Pinpoint the cell where the given text exists, returning its [x, y] midpoint coordinate. 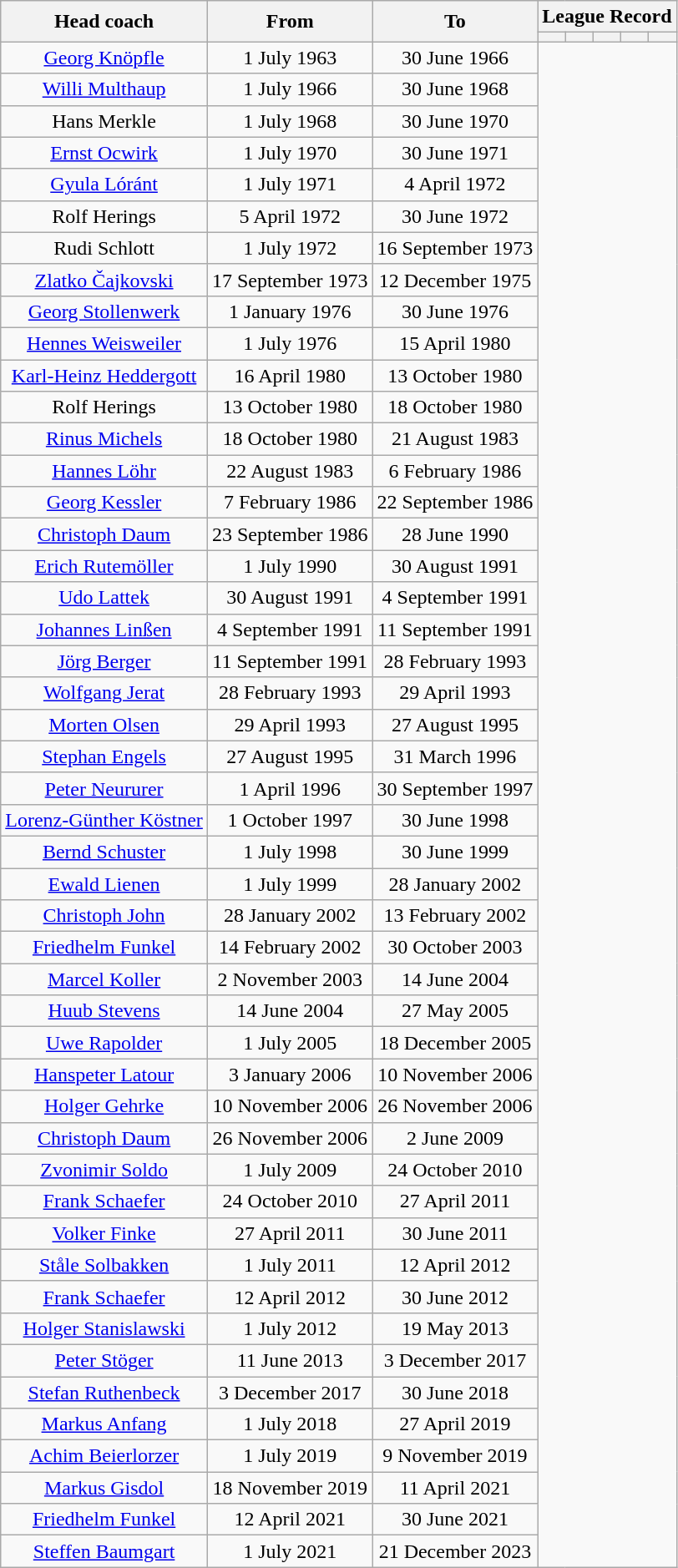
Georg Stollenwerk [104, 311]
Erich Rutemöller [104, 566]
Georg Kessler [104, 503]
14 February 2002 [290, 948]
30 September 1997 [455, 788]
Rinus Michels [104, 439]
30 June 1968 [455, 89]
Marcel Koller [104, 979]
Stephan Engels [104, 756]
1 January 1976 [290, 311]
Peter Neururer [104, 788]
Morten Olsen [104, 725]
Ernst Ocwirk [104, 153]
1 July 1972 [290, 248]
5 April 1972 [290, 216]
Markus Gisdol [104, 1488]
Christoph John [104, 916]
Karl-Heinz Heddergott [104, 375]
Peter Stöger [104, 1360]
30 June 2021 [455, 1520]
16 April 1980 [290, 375]
30 June 1998 [455, 820]
17 September 1973 [290, 280]
Lorenz-Günther Köstner [104, 820]
Udo Lattek [104, 598]
1 July 1968 [290, 121]
1 July 1999 [290, 884]
12 April 2021 [290, 1520]
1 July 2018 [290, 1424]
1 July 1963 [290, 58]
Uwe Rapolder [104, 1043]
22 September 1986 [455, 503]
Stefan Ruthenbeck [104, 1392]
30 June 1976 [455, 311]
28 June 1990 [455, 534]
30 June 1970 [455, 121]
Bernd Schuster [104, 852]
31 March 1996 [455, 756]
15 April 1980 [455, 343]
1 July 1970 [290, 153]
Hannes Löhr [104, 471]
Rudi Schlott [104, 248]
Ståle Solbakken [104, 1265]
1 July 2012 [290, 1328]
4 April 1972 [455, 185]
Zlatko Čajkovski [104, 280]
Huub Stevens [104, 1011]
1 July 1971 [290, 185]
Hennes Weisweiler [104, 343]
1 July 1990 [290, 566]
Holger Stanislawski [104, 1328]
30 June 1999 [455, 852]
Gyula Lóránt [104, 185]
2 November 2003 [290, 979]
21 August 1983 [455, 439]
18 December 2005 [455, 1043]
2 June 2009 [455, 1138]
Ewald Lienen [104, 884]
1 July 2011 [290, 1265]
Jörg Berger [104, 661]
1 July 1966 [290, 89]
3 January 2006 [290, 1075]
Johannes Linßen [104, 630]
18 November 2019 [290, 1488]
Volker Finke [104, 1233]
Hanspeter Latour [104, 1075]
1 July 2009 [290, 1170]
11 April 2021 [455, 1488]
Steffen Baumgart [104, 1551]
7 February 1986 [290, 503]
Achim Beierlorzer [104, 1456]
30 June 2012 [455, 1297]
22 August 1983 [290, 471]
11 June 2013 [290, 1360]
1 July 1976 [290, 343]
1 October 1997 [290, 820]
1 July 2019 [290, 1456]
13 February 2002 [455, 916]
30 June 1971 [455, 153]
To [455, 22]
From [290, 22]
Hans Merkle [104, 121]
27 April 2019 [455, 1424]
Markus Anfang [104, 1424]
30 June 1972 [455, 216]
Georg Knöpfle [104, 58]
Holger Gehrke [104, 1106]
6 February 1986 [455, 471]
30 June 2018 [455, 1392]
21 December 2023 [455, 1551]
23 September 1986 [290, 534]
Wolfgang Jerat [104, 693]
16 September 1973 [455, 248]
19 May 2013 [455, 1328]
Head coach [104, 22]
1 July 1998 [290, 852]
League Record [607, 17]
Zvonimir Soldo [104, 1170]
1 July 2021 [290, 1551]
30 June 2011 [455, 1233]
1 April 1996 [290, 788]
Willi Multhaup [104, 89]
9 November 2019 [455, 1456]
30 October 2003 [455, 948]
1 July 2005 [290, 1043]
12 December 1975 [455, 280]
27 May 2005 [455, 1011]
30 June 1966 [455, 58]
